For the text-containing cell, return its midpoint in (x, y) coordinate format. 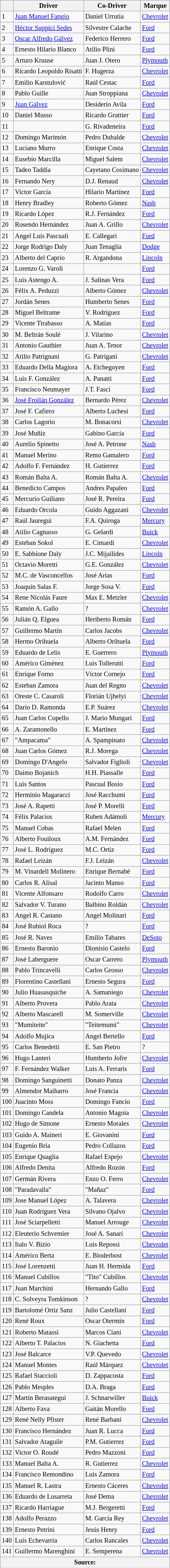
Silvestre Calache (112, 28)
2 (7, 28)
Florián Ujhelyi (112, 696)
A. Etchegoyen (112, 367)
Alfredo Rozón (112, 1168)
Remo Gamalero (112, 455)
Pablo Guille (49, 93)
D. Zappacosta (112, 1376)
Luis Astengo A. (49, 280)
Humberto Jofre (112, 1058)
111 (7, 1222)
Guillermo Marenghini (49, 1551)
81 (7, 893)
113 (7, 1245)
22 (7, 247)
Marque (155, 6)
36 (7, 400)
140 (7, 1540)
27 (7, 302)
16 (7, 181)
Angel Luis Pascuali (49, 236)
60 (7, 663)
44 (7, 488)
1 (7, 17)
Lorenzo G. Varoli (49, 269)
54 (7, 598)
E. Guerrero (112, 652)
G. Patrigani (112, 356)
3 (7, 38)
"Paradavalla" (49, 1190)
José Francia (112, 1091)
Mercurio Guiliano (49, 499)
Roberto Gómez (112, 203)
Manuel Montes (49, 1365)
Eduardo Orcola (49, 510)
Ricardo Harriague (49, 1507)
Ernesto Petrini (49, 1530)
100 (7, 1102)
Francisco Neumayer (49, 389)
Enrique Bernabé (112, 872)
J. Salinas Vera (112, 280)
José Froilán González (49, 400)
Ricardo Leopoldo Risatti (49, 71)
Julián Q. Elguea (49, 620)
77 (7, 850)
Octavio Moretti (49, 565)
Juan Carlos Copello (49, 718)
Adolfo F. Fernández (49, 466)
Carlos R. Alisal (49, 883)
Juan Tenaglia (112, 247)
Desiderio Avila (112, 104)
E. Bioderbost (112, 1255)
René Barbani (112, 1420)
Gaitán Morello (112, 1409)
M. García Rey (112, 1518)
61 (7, 674)
104 (7, 1146)
75 (7, 828)
57 (7, 631)
R. Gutierrez (112, 1464)
Luis Echevarría (49, 1540)
71 (7, 784)
José Rubiol Roca (49, 926)
128 (7, 1409)
Rosendo Hernández (49, 225)
132 (7, 1453)
9 (7, 104)
Benedicto Campos (49, 488)
133 (7, 1464)
127 (7, 1398)
Adolfo Mujica (49, 1036)
Alberto Fava (49, 1409)
49 (7, 543)
70 (7, 773)
Donato Panza (112, 1080)
P.M. Gutierrez (112, 1442)
23 (7, 258)
Eduardo Della Magiora (49, 367)
Raúl Márquez (112, 1365)
52 (7, 576)
Ernesto Segura (112, 981)
96 (7, 1058)
Antonio Magoia (112, 1113)
Andres Papaleo (112, 488)
93 (7, 1025)
M.C. de Vasconcellos (49, 576)
F.A. Quiroga (112, 521)
Juan Gálvez (49, 104)
M.C. Ortiz (112, 850)
Juan A. Tenor (112, 346)
José F. Cafiero (49, 411)
119 (7, 1310)
107 (7, 1179)
Juan H. Hermida (112, 1266)
94 (7, 1036)
Pablo Arata (112, 1003)
62 (7, 685)
121 (7, 1332)
"Ampacama" (49, 740)
Rodolfo Carro (112, 893)
17 (7, 192)
Humberto Senes (112, 302)
123 (7, 1354)
Tadeo Taddía (49, 170)
63 (7, 696)
Angel Molinari (112, 916)
Félix A. Peduzzi (49, 291)
97 (7, 1069)
Rafael Espejo (112, 1157)
Rafael Leizán (49, 861)
19 (7, 214)
10 (7, 115)
Angel Bertello (112, 1036)
66 (7, 729)
Bernardo Pérez (112, 400)
Florentino Castellani (49, 981)
38 (7, 422)
Atilio Patrignani (49, 356)
José A. Rapetti (49, 806)
Marcos Ciani (112, 1332)
Eugenio Bría (49, 1146)
H. Gutíerrez (112, 466)
Ernesto Baronio (49, 948)
F.J. Leizán (112, 861)
José L. Rodríguez (49, 850)
R. Argandona (112, 258)
18 (7, 203)
Rafael Staccioli (49, 1376)
67 (7, 740)
Manuel Arrouge (112, 1222)
Esteban Sokol (49, 543)
Juan Carlos Gómez (49, 751)
Jorge Sosa V. (112, 587)
C. Solveyra Tomkinson (49, 1299)
28 (7, 313)
Carlos Lagorio (49, 422)
Pedro Collazos (112, 1146)
José A. Sanari (112, 1233)
Vicente Alfonsaro (49, 893)
45 (7, 499)
J. Vilarino (112, 335)
Juan Rodríguez Vera (49, 1212)
Luis Zamora (112, 1475)
"Tito" Cubillos (112, 1277)
Rene Nicolás Faure (49, 598)
Ernesto Morales (112, 1124)
R.J. Morega (112, 751)
112 (7, 1233)
A. Talavera (112, 1201)
56 (7, 620)
M. Bonacorsi (112, 422)
135 (7, 1486)
Pedro Duhalde (112, 137)
E. Sabbione Daly (49, 554)
Henry Bradley (49, 203)
65 (7, 718)
Enrique Costa (112, 148)
124 (7, 1365)
Atilio Cagnasso (49, 532)
5 (7, 61)
A.M. Fernández (112, 839)
A. Matías (112, 323)
Darío D. Ramonda (49, 707)
Enzo O. Ferro (112, 1179)
Vicente Tirabasso (49, 323)
José P. Morelli (112, 806)
Emilio Tabares (112, 937)
Raúl Cestac (112, 82)
Alberto Gómez (112, 291)
G. Gelardi (112, 532)
Carlos Jacobs (112, 631)
José R. Naves (49, 937)
José Racchumi (112, 795)
Ernesto Cáceres (112, 1486)
82 (7, 905)
G. Rivadeneira (112, 126)
J.T. Fasci (112, 389)
Cayetano Cosimano (112, 170)
Manuel Cubillos (49, 1277)
Source: (85, 1562)
Ramón A. Gallo (49, 608)
J. Schnarwiller (112, 1398)
E. San Pietro (112, 1047)
Arturo Kruuse (49, 61)
V.P. Quevedo (112, 1354)
E. Semperena (112, 1551)
Luciano Murro (49, 148)
Domingo Sanguinetti (49, 1080)
7 (7, 82)
Angel R. Castano (49, 916)
Félix Palacios (49, 817)
141 (7, 1551)
DeSoto (155, 937)
Guillermo Martín (49, 631)
34 (7, 378)
Daimo Bojanich (49, 773)
G.E. González (112, 565)
J. Mario Mungari (112, 718)
Francisco Hernández (49, 1431)
Jesús Henry (112, 1530)
Hugo de Simone (49, 1124)
Daniel Musso (49, 115)
A. Samaniego (112, 992)
E. Giovanini (112, 1135)
Juan Manuel Fangio (49, 17)
118 (7, 1299)
M.J. Bergeretti (112, 1507)
137 (7, 1507)
91 (7, 1003)
Domingo Candela (49, 1113)
V. Rodríguez (112, 313)
74 (7, 817)
Esteban Zamora (49, 685)
90 (7, 992)
Silvano Ojalvo (112, 1212)
"Mumiteite" (49, 1025)
Hernando Gallo (112, 1288)
55 (7, 608)
25 (7, 280)
Guido A. Maineri (49, 1135)
Eduardo de Lusarreta (49, 1497)
8 (7, 93)
Raúl Jauregui (49, 521)
126 (7, 1387)
12 (7, 137)
Fernando Nery (49, 181)
Victor García (49, 192)
30 (7, 335)
René Nelly Pfister (49, 1420)
Max E. Metzler (112, 598)
32 (7, 356)
Enrique Forno (49, 674)
15 (7, 170)
92 (7, 1014)
Gabino García (112, 433)
106 (7, 1168)
E.P. Suárez (112, 707)
José Arias (112, 576)
87 (7, 959)
Pedro Mazzoni (112, 1453)
138 (7, 1518)
Pablo Trincavelli (49, 970)
Rafael Melen (112, 828)
58 (7, 641)
6 (7, 71)
Eduardo de Lelis (49, 652)
Co-Driver (112, 6)
M. Vinardell Molinero (49, 872)
René Roux (49, 1321)
Ricardo López (49, 214)
117 (7, 1288)
59 (7, 652)
Adolfo Perazzo (49, 1518)
Carlos Benedetti (49, 1047)
83 (7, 916)
Aurelio Spinetto (49, 444)
Carlos Grosso (112, 970)
53 (7, 587)
Enrique Quaglia (49, 1157)
José R. Pereira (112, 499)
Emilio Karstulović (49, 82)
134 (7, 1475)
72 (7, 795)
José Lorenzetti (49, 1266)
Domingo Fancio (112, 1102)
Juan R. Lucca (112, 1431)
Jordán Senes (49, 302)
108 (7, 1190)
37 (7, 411)
José Dema (112, 1497)
131 (7, 1442)
José Sciarpelletti (49, 1222)
130 (7, 1431)
41 (7, 455)
Manuel Merino (49, 455)
Américo Berta (49, 1255)
46 (7, 510)
78 (7, 861)
E. Martínez (112, 729)
Alberto Luchesi (112, 411)
Eusebio Marcilla (49, 159)
21 (7, 236)
J.C. Mijailides (112, 554)
Oscar Carrero (112, 959)
José Muñiz (49, 433)
Miguel Salem (112, 159)
98 (7, 1080)
85 (7, 937)
A. Spampinato (112, 740)
Héctor Suppici Sedes (49, 28)
Julio Huasasquiche (49, 992)
Salvador V. Turano (49, 905)
Almendor Maiharro (49, 1091)
Balbino Roldán (112, 905)
José Balcarce (49, 1354)
64 (7, 707)
Martín Berasategui (49, 1398)
125 (7, 1376)
Manuel Balta A. (49, 1464)
Miguel Beltrame (49, 313)
Joaquín Salas F. (49, 587)
Pascual Bosio (112, 784)
Jacinto Manso (112, 883)
Luis Repossi (112, 1245)
14 (7, 159)
M. Beltrán Soulé (49, 335)
89 (7, 981)
Luis Santos (49, 784)
13 (7, 148)
D.J. Renaud (112, 181)
29 (7, 323)
35 (7, 389)
139 (7, 1530)
H.H. Piassalle (112, 773)
Driver (49, 6)
Guido Aggazani (112, 510)
Julio Castellani (112, 1310)
A. Zarantonello (49, 729)
48 (7, 532)
68 (7, 751)
39 (7, 433)
95 (7, 1047)
Alfredo Denita (49, 1168)
33 (7, 367)
120 (7, 1321)
R.J. Fernández (112, 214)
Ernesto Hilario Blanco (49, 50)
Oscar Alfredo Gálvez (49, 38)
Hilario Martínez (112, 192)
Juan A. Grillo (112, 225)
20 (7, 225)
116 (7, 1277)
N. Giachetta (112, 1343)
M. Somerville (112, 1014)
73 (7, 806)
Dodge (155, 247)
136 (7, 1497)
Américo Giménez (49, 663)
Herminio Magaracci (49, 795)
Ricardo Grattier (112, 115)
86 (7, 948)
E. Cimardi (112, 543)
Germán Rivera (49, 1179)
Alberto Fouiloux (49, 839)
José A. Petrone (112, 444)
F. Hugerza (112, 71)
109 (7, 1201)
Luis A. Ferraris (112, 1069)
Jose Manuel López (49, 1201)
D.A. Braga (112, 1387)
Bartolomé Ortiz Sanz (49, 1310)
E. Callegari (112, 236)
88 (7, 970)
Heriberto Román (112, 620)
103 (7, 1135)
Luis Tollerutti (112, 663)
Salvador Ataguile (49, 1442)
Alberto T. Palacios (49, 1343)
Alberto Provera (49, 1003)
101 (7, 1113)
122 (7, 1343)
Oreste C. Casaroli (49, 696)
11 (7, 126)
76 (7, 839)
24 (7, 269)
115 (7, 1266)
Italo V. Bizio (49, 1245)
Salvador Figlioli (112, 762)
Juan Stroppiana (112, 93)
43 (7, 477)
Juan del Regno (112, 685)
114 (7, 1255)
"Mañaz" (112, 1190)
102 (7, 1124)
40 (7, 444)
Hugo Lanteri (49, 1058)
Alberto Orihuela (112, 641)
Juacinto Moss (49, 1102)
Manuel R. Lastra (49, 1486)
Manuel Cobas (49, 828)
Atilio Plini (112, 50)
69 (7, 762)
Daniel Urrutia (112, 17)
79 (7, 872)
4 (7, 50)
105 (7, 1157)
129 (7, 1420)
Antonio Gauthier (49, 346)
31 (7, 346)
42 (7, 466)
Domingo Marimón (49, 137)
Carlos Rancales (112, 1540)
47 (7, 521)
"Teitemumi" (112, 1025)
Victor O. Roudé (49, 1453)
Luis F. González (49, 378)
Roberto Matassi (49, 1332)
51 (7, 565)
Alberto Mascarell (49, 1014)
A. Panatti (112, 378)
80 (7, 883)
110 (7, 1212)
Juan J. Otero (112, 61)
50 (7, 554)
José Laberguere (49, 959)
Juan Marchini (49, 1288)
Francisco Remondino (49, 1475)
Federico Herrero (112, 38)
26 (7, 291)
Ruben Adámoli (112, 817)
84 (7, 926)
Dionisio Castelo (112, 948)
99 (7, 1091)
Alberto del Caprio (49, 258)
Hermo Orihuela (49, 641)
F. Fernández Walker (49, 1069)
Jorge Rodrigo Daly (49, 247)
Domingo D'Angelo (49, 762)
Pablo Mesples (49, 1387)
Oscar Otermín (112, 1321)
Víctor Cornejo (112, 674)
Eleuterio Schvemier (49, 1233)
